Capture the cell that displays the provided text and extract its (x, y) central coordinate. 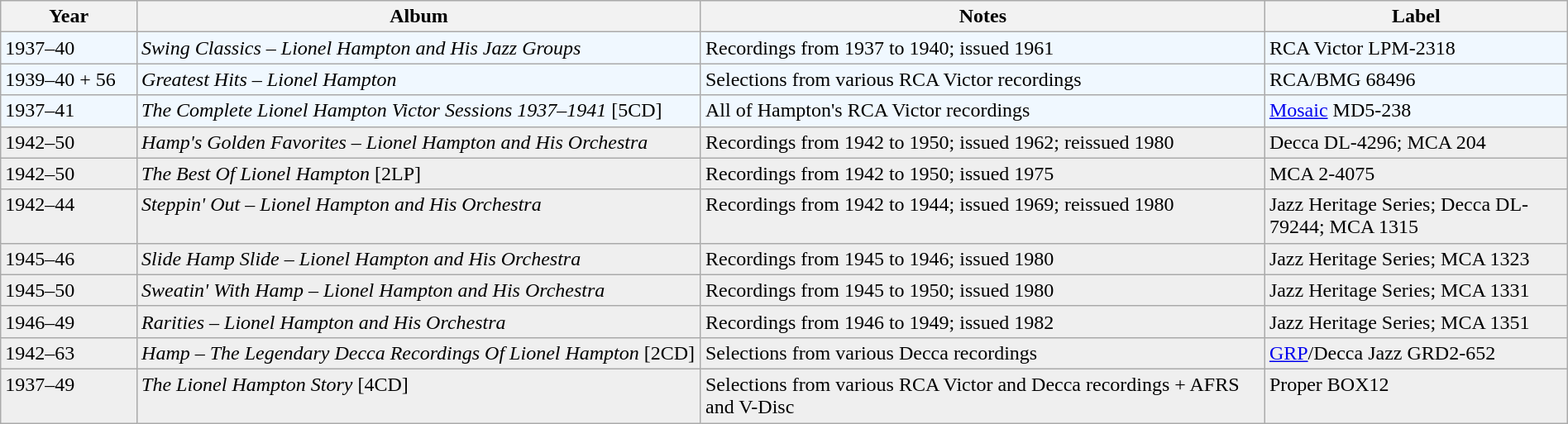
Proper BOX12 (1416, 395)
1937–41 (69, 111)
Selections from various RCA Victor and Decca recordings + AFRS and V-Disc (982, 395)
Recordings from 1942 to 1950; issued 1962; reissued 1980 (982, 142)
RCA/BMG 68496 (1416, 79)
Recordings from 1937 to 1940; issued 1961 (982, 48)
Album (419, 17)
1945–46 (69, 259)
All of Hampton's RCA Victor recordings (982, 111)
Label (1416, 17)
Slide Hamp Slide – Lionel Hampton and His Orchestra (419, 259)
The Best Of Lionel Hampton [2LP] (419, 174)
The Complete Lionel Hampton Victor Sessions 1937–1941 [5CD] (419, 111)
1942–63 (69, 353)
Recordings from 1945 to 1950; issued 1980 (982, 290)
1945–50 (69, 290)
1937–40 (69, 48)
GRP/Decca Jazz GRD2-652 (1416, 353)
Recordings from 1942 to 1950; issued 1975 (982, 174)
Jazz Heritage Series; Decca DL-79244; MCA 1315 (1416, 217)
Recordings from 1942 to 1944; issued 1969; reissued 1980 (982, 217)
Jazz Heritage Series; MCA 1351 (1416, 322)
Sweatin' With Hamp – Lionel Hampton and His Orchestra (419, 290)
1946–49 (69, 322)
Recordings from 1945 to 1946; issued 1980 (982, 259)
Hamp – The Legendary Decca Recordings Of Lionel Hampton [2CD] (419, 353)
1939–40 + 56 (69, 79)
Jazz Heritage Series; MCA 1323 (1416, 259)
Selections from various Decca recordings (982, 353)
RCA Victor LPM-2318 (1416, 48)
Notes (982, 17)
1937–49 (69, 395)
Jazz Heritage Series; MCA 1331 (1416, 290)
Rarities – Lionel Hampton and His Orchestra (419, 322)
Recordings from 1946 to 1949; issued 1982 (982, 322)
Hamp's Golden Favorites – Lionel Hampton and His Orchestra (419, 142)
Swing Classics – Lionel Hampton and His Jazz Groups (419, 48)
The Lionel Hampton Story [4CD] (419, 395)
Greatest Hits – Lionel Hampton (419, 79)
Mosaic MD5-238 (1416, 111)
Selections from various RCA Victor recordings (982, 79)
Steppin' Out – Lionel Hampton and His Orchestra (419, 217)
Year (69, 17)
Decca DL-4296; MCA 204 (1416, 142)
1942–44 (69, 217)
MCA 2-4075 (1416, 174)
